Search for the cell housing the specified text and yield its [X, Y] center coordinate. 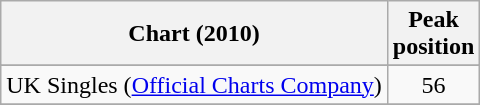
56 [433, 85]
Peakposition [433, 34]
Chart (2010) [194, 34]
UK Singles (Official Charts Company) [194, 85]
